Search for the cell housing the specified text and yield its [x, y] center coordinate. 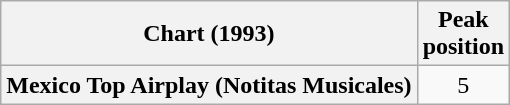
Mexico Top Airplay (Notitas Musicales) [209, 85]
5 [463, 85]
Chart (1993) [209, 34]
Peakposition [463, 34]
